Determine the [X, Y] coordinate at the center of the cell enclosing the given text.  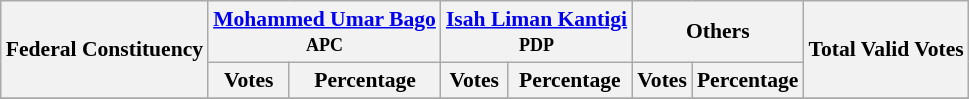
Others [718, 32]
Mohammed Umar BagoAPC [324, 32]
Isah Liman KantigiPDP [536, 32]
Federal Constituency [104, 50]
Total Valid Votes [886, 50]
